Identify which cell holds the provided text, then report its (X, Y) central coordinate. 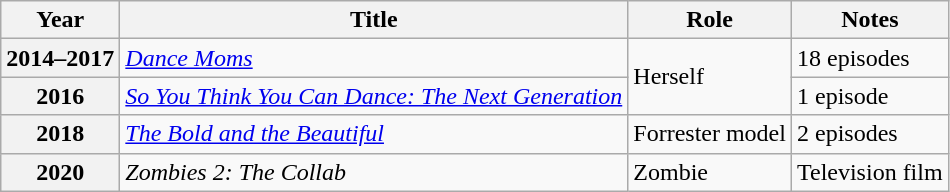
2018 (60, 134)
Title (374, 20)
Role (710, 20)
Forrester model (710, 134)
1 episode (870, 96)
2016 (60, 96)
2014–2017 (60, 58)
Zombie (710, 172)
Year (60, 20)
Dance Moms (374, 58)
Herself (710, 77)
So You Think You Can Dance: The Next Generation (374, 96)
18 episodes (870, 58)
The Bold and the Beautiful (374, 134)
2020 (60, 172)
Notes (870, 20)
Television film (870, 172)
2 episodes (870, 134)
Zombies 2: The Collab (374, 172)
